Capture the cell that displays the provided text and extract its (X, Y) central coordinate. 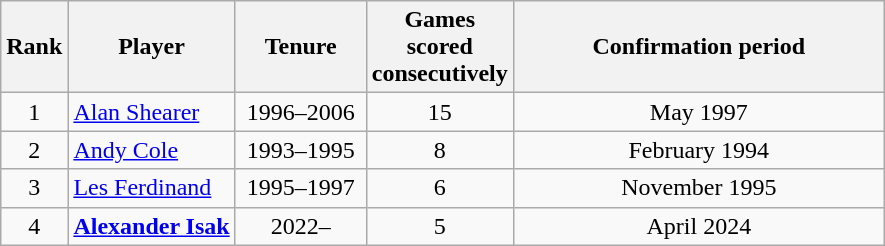
2022– (300, 226)
6 (440, 188)
Alan Shearer (152, 112)
November 1995 (698, 188)
2 (34, 150)
February 1994 (698, 150)
1995–1997 (300, 188)
1993–1995 (300, 150)
Andy Cole (152, 150)
1996–2006 (300, 112)
Tenure (300, 47)
3 (34, 188)
15 (440, 112)
May 1997 (698, 112)
April 2024 (698, 226)
8 (440, 150)
Alexander Isak (152, 226)
Confirmation period (698, 47)
1 (34, 112)
Player (152, 47)
Les Ferdinand (152, 188)
4 (34, 226)
5 (440, 226)
Rank (34, 47)
Games scored consecutively (440, 47)
